Determine the [X, Y] coordinate at the center of the cell enclosing the given text.  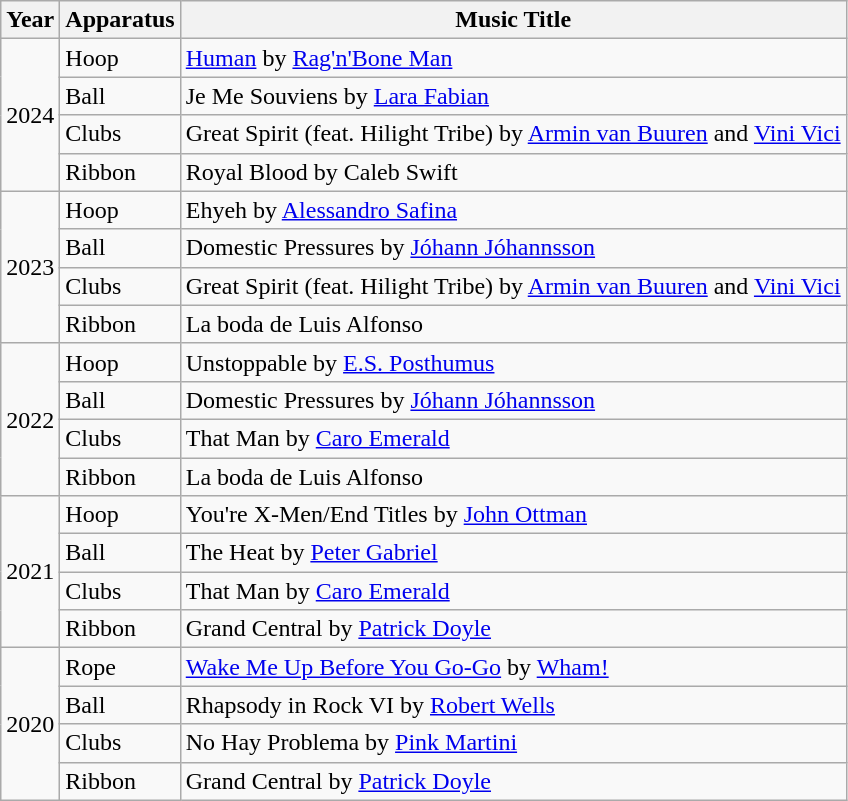
Rhapsody in Rock VI by Robert Wells [513, 705]
Music Title [513, 20]
Wake Me Up Before You Go-Go by Wham! [513, 667]
2023 [30, 267]
Ehyeh by Alessandro Safina [513, 210]
Human by Rag'n'Bone Man [513, 58]
Royal Blood by Caleb Swift [513, 172]
Apparatus [120, 20]
No Hay Problema by Pink Martini [513, 743]
Rope [120, 667]
Je Me Souviens by Lara Fabian [513, 96]
2024 [30, 115]
2021 [30, 572]
2020 [30, 724]
The Heat by Peter Gabriel [513, 553]
You're X-Men/End Titles by John Ottman [513, 515]
2022 [30, 419]
Unstoppable by E.S. Posthumus [513, 362]
Year [30, 20]
